Search for the cell housing the specified text and yield its [X, Y] center coordinate. 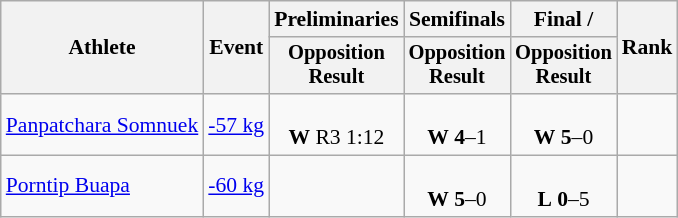
Porntip Buapa [102, 186]
Rank [648, 48]
-60 kg [236, 186]
L 0–5 [564, 186]
Preliminaries [336, 19]
Event [236, 48]
Final / [564, 19]
-57 kg [236, 124]
Semifinals [458, 19]
Panpatchara Somnuek [102, 124]
W R3 1:12 [336, 124]
W 4–1 [458, 124]
Athlete [102, 48]
